Identify which cell holds the provided text, then report its (X, Y) central coordinate. 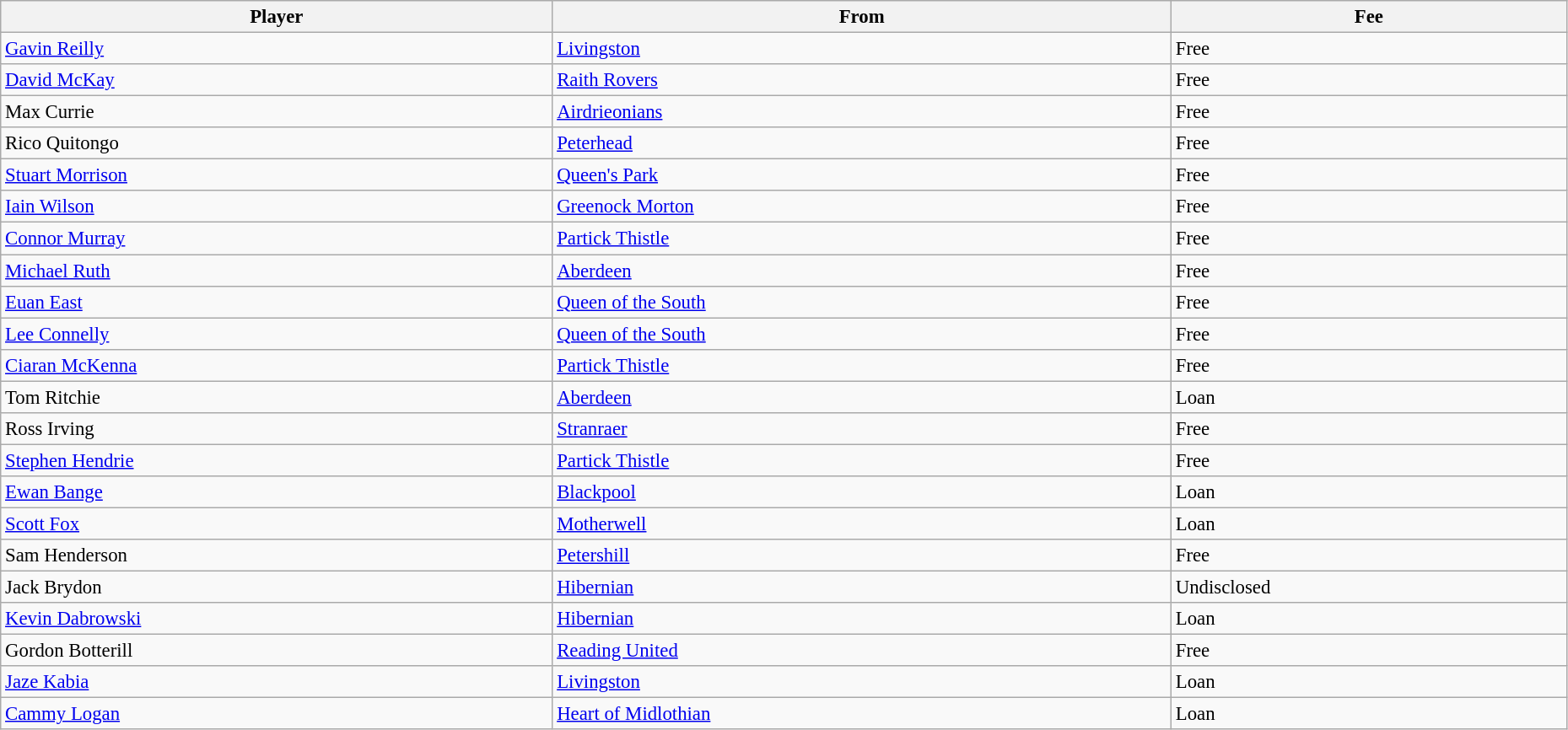
Connor Murray (277, 239)
David McKay (277, 80)
Ross Irving (277, 429)
Cammy Logan (277, 714)
Kevin Dabrowski (277, 619)
Undisclosed (1368, 588)
Ewan Bange (277, 492)
Euan East (277, 302)
Gordon Botterill (277, 651)
Sam Henderson (277, 556)
Motherwell (862, 523)
Player (277, 17)
Stuart Morrison (277, 175)
Peterhead (862, 143)
Reading United (862, 651)
Fee (1368, 17)
Ciaran McKenna (277, 365)
Lee Connelly (277, 334)
Greenock Morton (862, 207)
Jack Brydon (277, 588)
Blackpool (862, 492)
Scott Fox (277, 523)
Stephen Hendrie (277, 460)
Rico Quitongo (277, 143)
Heart of Midlothian (862, 714)
From (862, 17)
Stranraer (862, 429)
Tom Ritchie (277, 397)
Gavin Reilly (277, 49)
Max Currie (277, 112)
Airdrieonians (862, 112)
Jaze Kabia (277, 682)
Iain Wilson (277, 207)
Petershill (862, 556)
Queen's Park (862, 175)
Michael Ruth (277, 271)
Raith Rovers (862, 80)
